Determine the [x, y] coordinate at the center of the cell enclosing the given text.  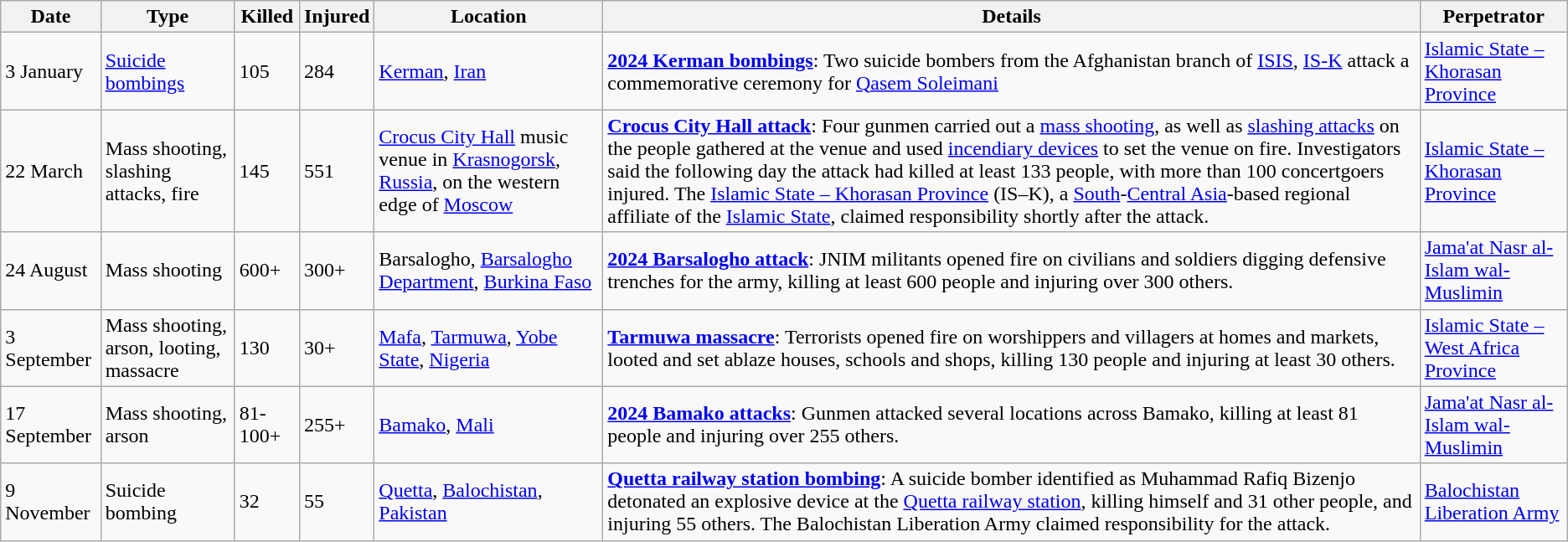
Injured [337, 17]
Killed [266, 17]
Crocus City Hall music venue in Krasnogorsk, Russia, on the western edge of Moscow [489, 171]
Balochistan Liberation Army [1493, 502]
81-100+ [266, 425]
2024 Kerman bombings: Two suicide bombers from the Afghanistan branch of ISIS, IS-K attack a commemorative ceremony for Qasem Soleimani [1012, 71]
30+ [337, 348]
Kerman, Iran [489, 71]
22 March [50, 171]
3 January [50, 71]
Mass shooting, arson [168, 425]
105 [266, 71]
145 [266, 171]
130 [266, 348]
17 September [50, 425]
32 [266, 502]
Quetta, Balochistan, Pakistan [489, 502]
Mass shooting, arson, looting, massacre [168, 348]
Islamic State – West Africa Province [1493, 348]
600+ [266, 271]
300+ [337, 271]
2024 Bamako attacks: Gunmen attacked several locations across Bamako, killing at least 81 people and injuring over 255 others. [1012, 425]
Bamako, Mali [489, 425]
Perpetrator [1493, 17]
284 [337, 71]
Mafa, Tarmuwa, Yobe State, Nigeria [489, 348]
Date [50, 17]
Type [168, 17]
Suicide bombing [168, 502]
Barsalogho, Barsalogho Department, Burkina Faso [489, 271]
55 [337, 502]
3 September [50, 348]
Details [1012, 17]
Mass shooting [168, 271]
9 November [50, 502]
Location [489, 17]
Mass shooting, slashing attacks, fire [168, 171]
24 August [50, 271]
Suicide bombings [168, 71]
255+ [337, 425]
551 [337, 171]
